Capture the cell that displays the provided text and extract its (X, Y) central coordinate. 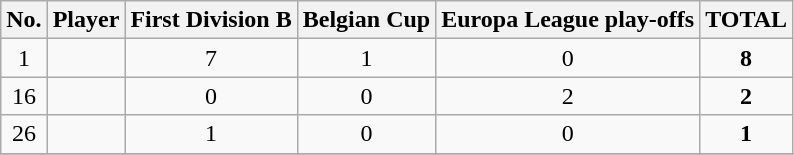
TOTAL (746, 20)
Europa League play-offs (568, 20)
Player (86, 20)
8 (746, 58)
No. (24, 20)
First Division B (211, 20)
26 (24, 134)
16 (24, 96)
Belgian Cup (366, 20)
7 (211, 58)
